Output the [X, Y] coordinate of the center of the cell containing the given text.  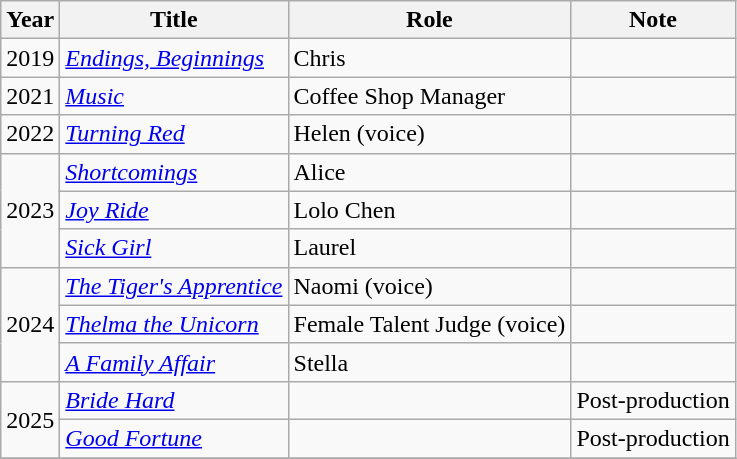
Thelma the Unicorn [174, 324]
2021 [30, 96]
2019 [30, 58]
Sick Girl [174, 248]
Chris [430, 58]
Bride Hard [174, 400]
Endings, Beginnings [174, 58]
2023 [30, 210]
2024 [30, 324]
The Tiger's Apprentice [174, 286]
Coffee Shop Manager [430, 96]
Note [653, 20]
Lolo Chen [430, 210]
Role [430, 20]
2025 [30, 419]
Title [174, 20]
Music [174, 96]
Year [30, 20]
Joy Ride [174, 210]
Naomi (voice) [430, 286]
Turning Red [174, 134]
2022 [30, 134]
Laurel [430, 248]
Alice [430, 172]
Helen (voice) [430, 134]
Good Fortune [174, 438]
Stella [430, 362]
Shortcomings [174, 172]
A Family Affair [174, 362]
Female Talent Judge (voice) [430, 324]
